For the text-containing cell, return its midpoint in (X, Y) coordinate format. 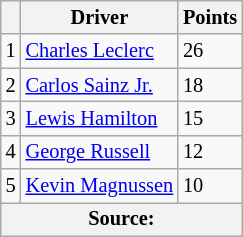
15 (210, 118)
4 (11, 152)
Kevin Magnussen (100, 186)
12 (210, 152)
Source: (122, 219)
Points (210, 17)
Lewis Hamilton (100, 118)
Charles Leclerc (100, 51)
18 (210, 85)
3 (11, 118)
10 (210, 186)
Carlos Sainz Jr. (100, 85)
5 (11, 186)
George Russell (100, 152)
2 (11, 85)
Driver (100, 17)
1 (11, 51)
26 (210, 51)
